Pinpoint the cell where the given text exists, returning its (x, y) midpoint coordinate. 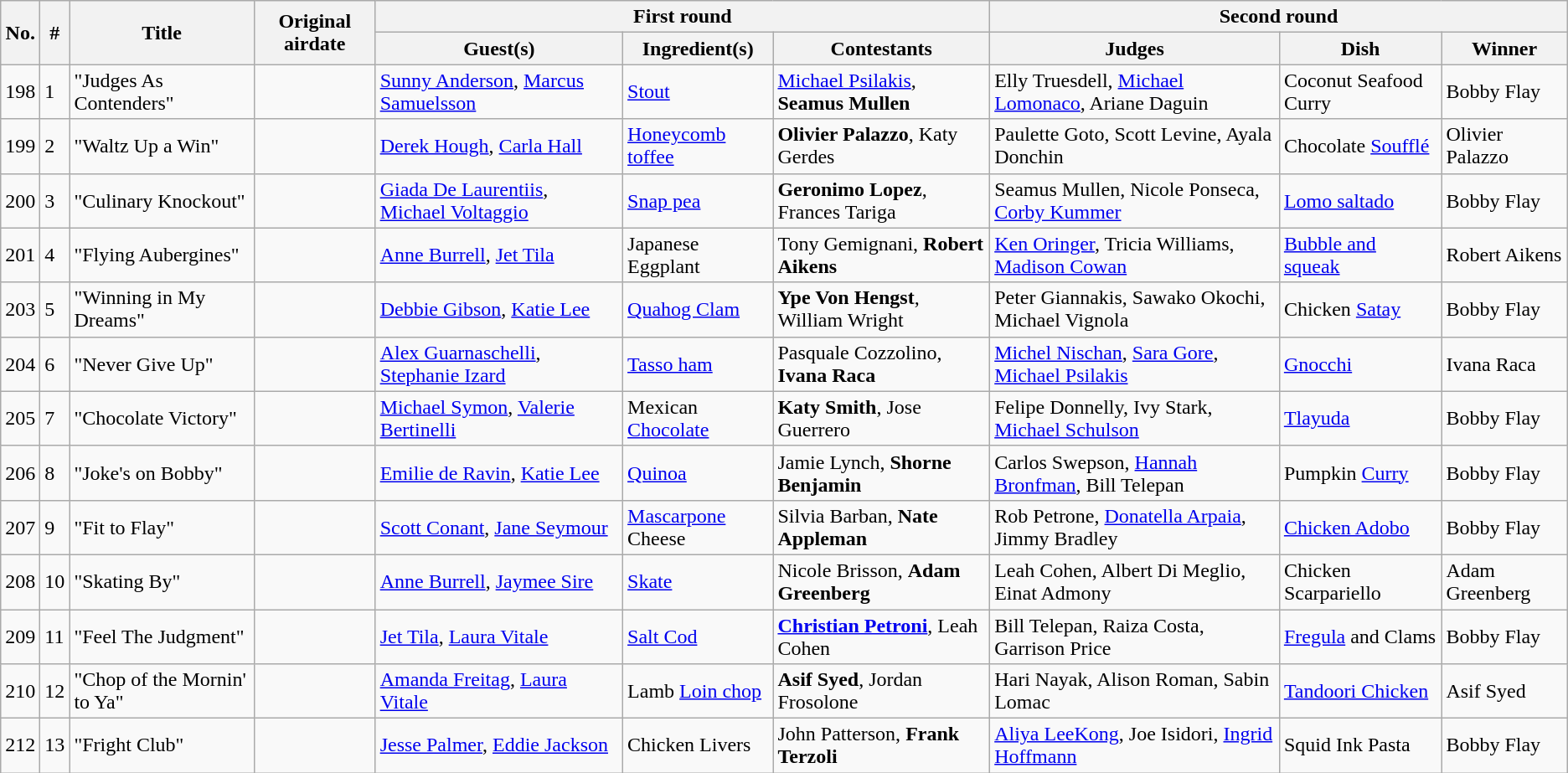
Quahog Clam (699, 310)
"Feel The Judgment" (162, 636)
Fregula and Clams (1360, 636)
Ingredient(s) (699, 49)
Seamus Mullen, Nicole Ponseca, Corby Kummer (1135, 201)
Original airdate (315, 33)
Debbie Gibson, Katie Lee (499, 310)
Robert Aikens (1504, 255)
206 (20, 472)
Felipe Donnelly, Ivy Stark, Michael Schulson (1135, 419)
Olivier Palazzo (1504, 146)
8 (55, 472)
Squid Ink Pasta (1360, 745)
"Chocolate Victory" (162, 419)
Christian Petroni, Leah Cohen (881, 636)
Asif Syed, Jordan Frosolone (881, 692)
Jesse Palmer, Eddie Jackson (499, 745)
Bubble and squeak (1360, 255)
199 (20, 146)
Gnocchi (1360, 363)
Ken Oringer, Tricia Williams, Madison Cowan (1135, 255)
Geronimo Lopez, Frances Tariga (881, 201)
Japanese Eggplant (699, 255)
Asif Syed (1504, 692)
"Culinary Knockout" (162, 201)
# (55, 33)
13 (55, 745)
6 (55, 363)
205 (20, 419)
"Winning in My Dreams" (162, 310)
"Joke's on Bobby" (162, 472)
"Flying Aubergines" (162, 255)
Carlos Swepson, Hannah Bronfman, Bill Telepan (1135, 472)
10 (55, 581)
Michel Nischan, Sara Gore, Michael Psilakis (1135, 363)
Tlayuda (1360, 419)
7 (55, 419)
Olivier Palazzo, Katy Gerdes (881, 146)
1 (55, 92)
"Fright Club" (162, 745)
Adam Greenberg (1504, 581)
Hari Nayak, Alison Roman, Sabin Lomac (1135, 692)
"Never Give Up" (162, 363)
Leah Cohen, Albert Di Meglio, Einat Admony (1135, 581)
Amanda Freitag, Laura Vitale (499, 692)
11 (55, 636)
Dish (1360, 49)
Contestants (881, 49)
Quinoa (699, 472)
204 (20, 363)
"Chop of the Mornin' to Ya" (162, 692)
Mexican Chocolate (699, 419)
201 (20, 255)
Elly Truesdell, Michael Lomonaco, Ariane Daguin (1135, 92)
Rob Petrone, Donatella Arpaia, Jimmy Bradley (1135, 528)
Anne Burrell, Jaymee Sire (499, 581)
Michael Symon, Valerie Bertinelli (499, 419)
Anne Burrell, Jet Tila (499, 255)
Chocolate Soufflé (1360, 146)
Lomo saltado (1360, 201)
Title (162, 33)
Snap pea (699, 201)
Tandoori Chicken (1360, 692)
9 (55, 528)
5 (55, 310)
3 (55, 201)
Michael Psilakis, Seamus Mullen (881, 92)
Nicole Brisson, Adam Greenberg (881, 581)
Giada De Laurentiis, Michael Voltaggio (499, 201)
208 (20, 581)
Guest(s) (499, 49)
Salt Cod (699, 636)
Jamie Lynch, Shorne Benjamin (881, 472)
Jet Tila, Laura Vitale (499, 636)
Paulette Goto, Scott Levine, Ayala Donchin (1135, 146)
First round (683, 17)
"Fit to Flay" (162, 528)
Ivana Raca (1504, 363)
No. (20, 33)
Winner (1504, 49)
Stout (699, 92)
Pasquale Cozzolino, Ivana Raca (881, 363)
Emilie de Ravin, Katie Lee (499, 472)
198 (20, 92)
Coconut Seafood Curry (1360, 92)
Sunny Anderson, Marcus Samuelsson (499, 92)
210 (20, 692)
Chicken Livers (699, 745)
Bill Telepan, Raiza Costa, Garrison Price (1135, 636)
12 (55, 692)
"Judges As Contenders" (162, 92)
212 (20, 745)
Derek Hough, Carla Hall (499, 146)
Tasso ham (699, 363)
Mascarpone Cheese (699, 528)
Second round (1279, 17)
Alex Guarnaschelli, Stephanie Izard (499, 363)
John Patterson, Frank Terzoli (881, 745)
2 (55, 146)
Silvia Barban, Nate Appleman (881, 528)
Chicken Scarpariello (1360, 581)
Ype Von Hengst, William Wright (881, 310)
Skate (699, 581)
Chicken Satay (1360, 310)
Aliya LeeKong, Joe Isidori, Ingrid Hoffmann (1135, 745)
"Skating By" (162, 581)
Pumpkin Curry (1360, 472)
209 (20, 636)
Judges (1135, 49)
Scott Conant, Jane Seymour (499, 528)
Katy Smith, Jose Guerrero (881, 419)
207 (20, 528)
Lamb Loin chop (699, 692)
Honeycomb toffee (699, 146)
203 (20, 310)
Tony Gemignani, Robert Aikens (881, 255)
200 (20, 201)
4 (55, 255)
"Waltz Up a Win" (162, 146)
Chicken Adobo (1360, 528)
Peter Giannakis, Sawako Okochi, Michael Vignola (1135, 310)
